Identify which cell holds the provided text, then report its (x, y) central coordinate. 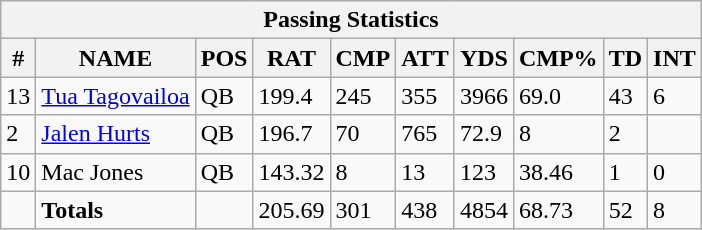
1 (625, 172)
199.4 (292, 96)
765 (426, 134)
CMP% (558, 58)
Jalen Hurts (116, 134)
43 (625, 96)
INT (675, 58)
RAT (292, 58)
# (18, 58)
355 (426, 96)
3966 (484, 96)
NAME (116, 58)
0 (675, 172)
52 (625, 210)
70 (363, 134)
38.46 (558, 172)
205.69 (292, 210)
69.0 (558, 96)
4854 (484, 210)
Passing Statistics (352, 20)
123 (484, 172)
245 (363, 96)
438 (426, 210)
6 (675, 96)
196.7 (292, 134)
301 (363, 210)
ATT (426, 58)
68.73 (558, 210)
YDS (484, 58)
72.9 (484, 134)
Totals (116, 210)
10 (18, 172)
143.32 (292, 172)
CMP (363, 58)
Mac Jones (116, 172)
POS (224, 58)
Tua Tagovailoa (116, 96)
TD (625, 58)
